Provide the (X, Y) coordinate of the cell's center where the given text is located.  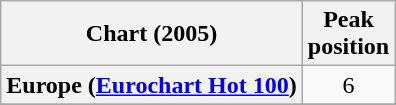
6 (348, 85)
Chart (2005) (152, 34)
Europe (Eurochart Hot 100) (152, 85)
Peakposition (348, 34)
